Capture the cell that displays the provided text and extract its [x, y] central coordinate. 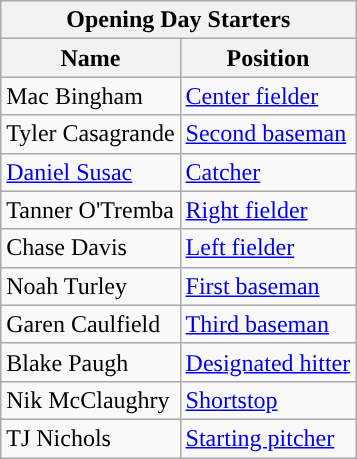
Starting pitcher [268, 438]
Blake Paugh [90, 362]
Catcher [268, 172]
Opening Day Starters [178, 20]
Name [90, 58]
Third baseman [268, 324]
Noah Turley [90, 286]
Position [268, 58]
Designated hitter [268, 362]
Second baseman [268, 134]
Garen Caulfield [90, 324]
Right fielder [268, 210]
Daniel Susac [90, 172]
Chase Davis [90, 248]
Nik McClaughry [90, 400]
Shortstop [268, 400]
Center fielder [268, 96]
Tyler Casagrande [90, 134]
TJ Nichols [90, 438]
Left fielder [268, 248]
Mac Bingham [90, 96]
Tanner O'Tremba [90, 210]
First baseman [268, 286]
